Locate the cell with the specified text and output its [X, Y] center coordinate. 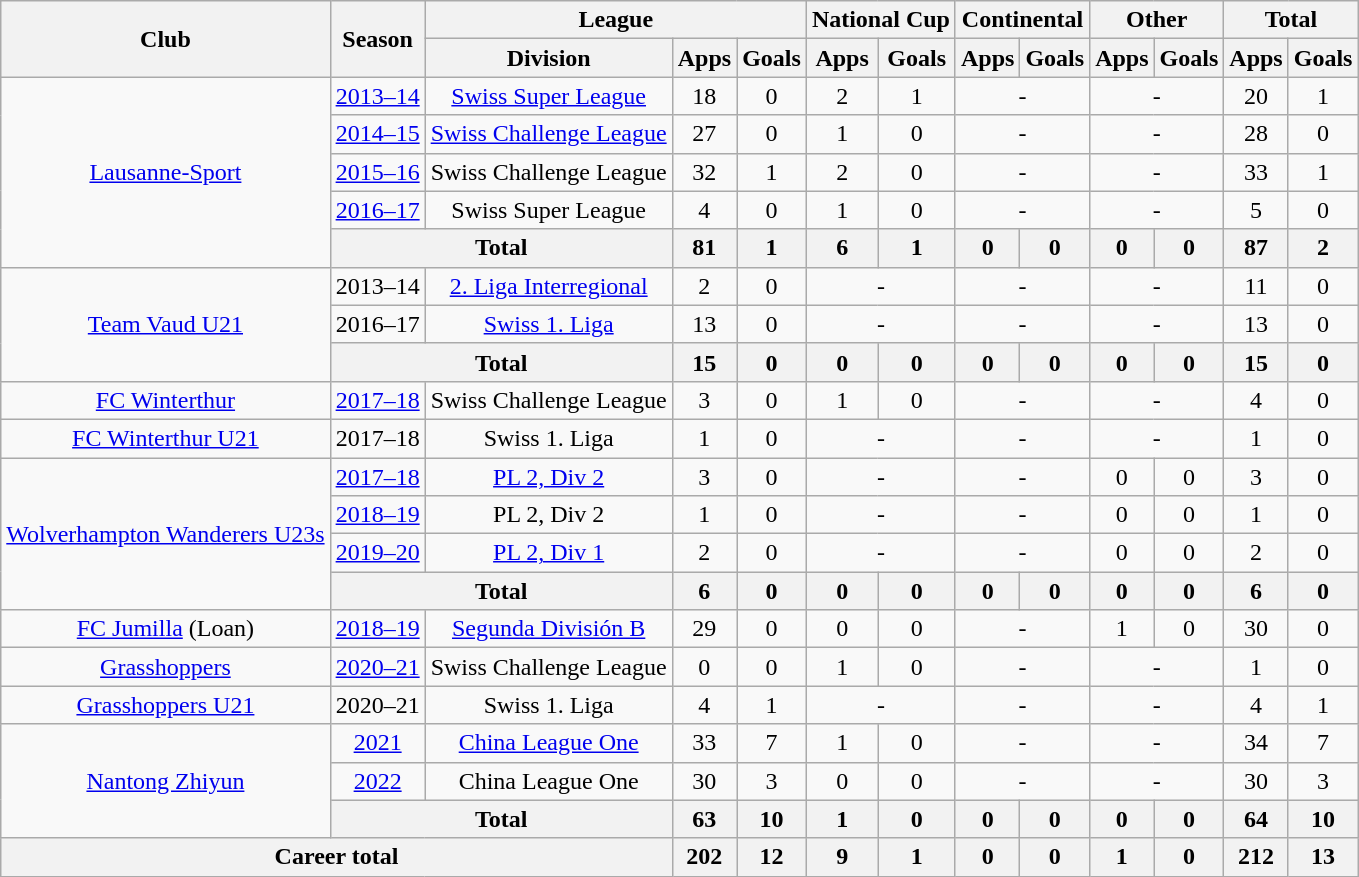
Division [548, 58]
28 [1256, 134]
FC Winterthur U21 [166, 438]
2022 [378, 781]
2019–20 [378, 553]
Career total [336, 857]
Continental [1022, 20]
27 [704, 134]
212 [1256, 857]
PL 2, Div 1 [548, 553]
Grasshoppers [166, 667]
9 [842, 857]
11 [1256, 286]
29 [704, 629]
2015–16 [378, 172]
202 [704, 857]
Grasshoppers U21 [166, 705]
2014–15 [378, 134]
Lausanne-Sport [166, 172]
87 [1256, 248]
20 [1256, 96]
2021 [378, 743]
League [616, 20]
Team Vaud U21 [166, 324]
2. Liga Interregional [548, 286]
63 [704, 819]
Nantong Zhiyun [166, 781]
81 [704, 248]
Season [378, 39]
Other [1157, 20]
32 [704, 172]
National Cup [880, 20]
FC Jumilla (Loan) [166, 629]
18 [704, 96]
64 [1256, 819]
34 [1256, 743]
5 [1256, 210]
12 [772, 857]
FC Winterthur [166, 400]
Club [166, 39]
Wolverhampton Wanderers U23s [166, 534]
Segunda División B [548, 629]
